Output the (x, y) coordinate of the center of the cell containing the given text.  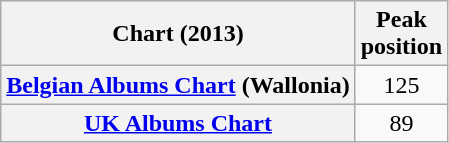
125 (401, 85)
UK Albums Chart (178, 123)
Chart (2013) (178, 34)
Belgian Albums Chart (Wallonia) (178, 85)
Peakposition (401, 34)
89 (401, 123)
